From the cell containing the given text, extract its center point as (x, y) coordinate. 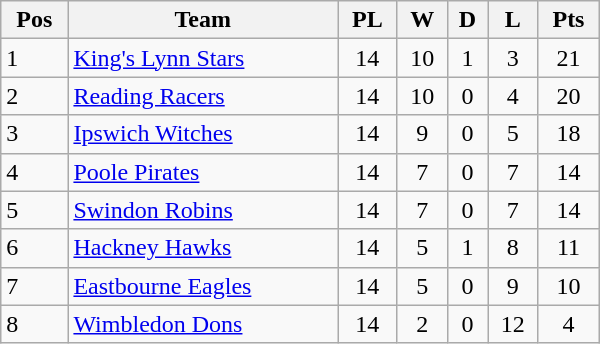
King's Lynn Stars (203, 58)
L (513, 20)
Team (203, 20)
Swindon Robins (203, 210)
Hackney Hawks (203, 248)
Pts (569, 20)
Wimbledon Dons (203, 324)
Eastbourne Eagles (203, 286)
Poole Pirates (203, 172)
18 (569, 134)
21 (569, 58)
6 (34, 248)
20 (569, 96)
Ipswich Witches (203, 134)
W (422, 20)
Reading Racers (203, 96)
12 (513, 324)
11 (569, 248)
PL (368, 20)
Pos (34, 20)
D (468, 20)
